Locate the cell with the specified text and output its (x, y) center coordinate. 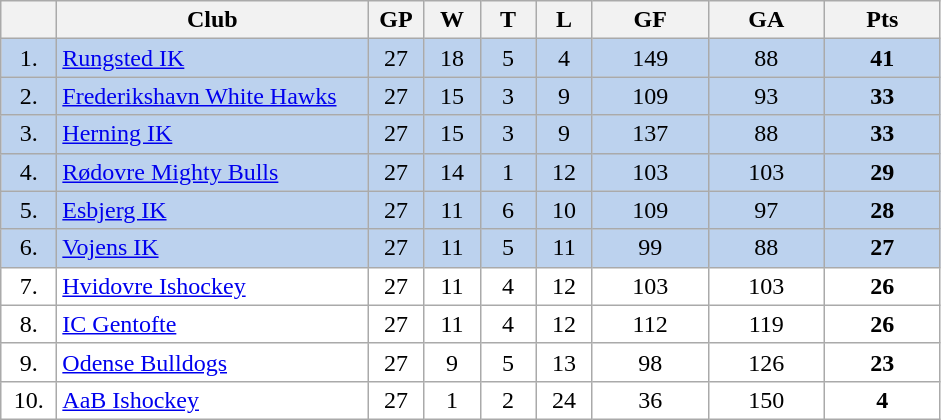
Frederikshavn White Hawks (212, 96)
IC Gentofte (212, 324)
Hvidovre Ishockey (212, 286)
119 (766, 324)
14 (452, 172)
GA (766, 20)
8. (29, 324)
6. (29, 248)
Rungsted IK (212, 58)
GP (396, 20)
10. (29, 400)
Esbjerg IK (212, 210)
7. (29, 286)
93 (766, 96)
T (508, 20)
Herning IK (212, 134)
18 (452, 58)
2 (508, 400)
Club (212, 20)
41 (882, 58)
24 (564, 400)
1. (29, 58)
13 (564, 362)
99 (650, 248)
36 (650, 400)
10 (564, 210)
W (452, 20)
23 (882, 362)
GF (650, 20)
149 (650, 58)
6 (508, 210)
2. (29, 96)
9. (29, 362)
L (564, 20)
97 (766, 210)
98 (650, 362)
Rødovre Mighty Bulls (212, 172)
AaB Ishockey (212, 400)
5. (29, 210)
Odense Bulldogs (212, 362)
4. (29, 172)
150 (766, 400)
3. (29, 134)
Vojens IK (212, 248)
Pts (882, 20)
28 (882, 210)
112 (650, 324)
126 (766, 362)
137 (650, 134)
29 (882, 172)
